Search for the cell housing the specified text and yield its [x, y] center coordinate. 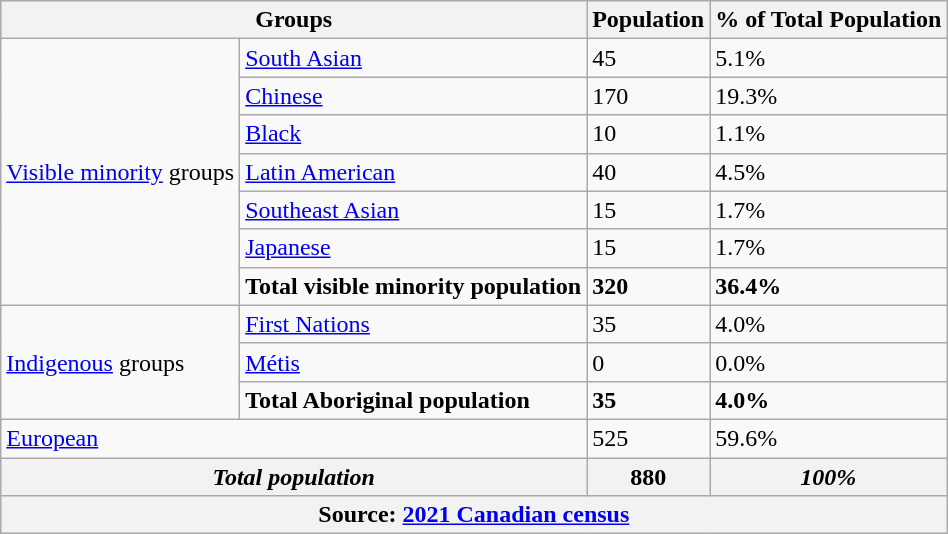
170 [648, 96]
Groups [294, 20]
5.1% [828, 58]
European [294, 438]
59.6% [828, 438]
Southeast Asian [414, 210]
4.5% [828, 172]
880 [648, 477]
Indigenous groups [120, 362]
% of Total Population [828, 20]
100% [828, 477]
Population [648, 20]
Total visible minority population [414, 286]
45 [648, 58]
10 [648, 134]
Total population [294, 477]
Métis [414, 362]
Japanese [414, 248]
525 [648, 438]
19.3% [828, 96]
Source: 2021 Canadian census [474, 515]
0.0% [828, 362]
Black [414, 134]
36.4% [828, 286]
South Asian [414, 58]
Chinese [414, 96]
1.1% [828, 134]
First Nations [414, 324]
Total Aboriginal population [414, 400]
0 [648, 362]
40 [648, 172]
Latin American [414, 172]
Visible minority groups [120, 172]
320 [648, 286]
